Detect which cell encompasses the target text, then output its [x, y] center coordinate. 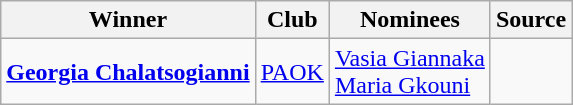
Nominees [410, 20]
Source [530, 20]
Vasia GiannakaMaria Gkouni [410, 72]
PAOK [292, 72]
Georgia Chalatsogianni [128, 72]
Winner [128, 20]
Club [292, 20]
